Pinpoint the cell where the given text exists, returning its (x, y) midpoint coordinate. 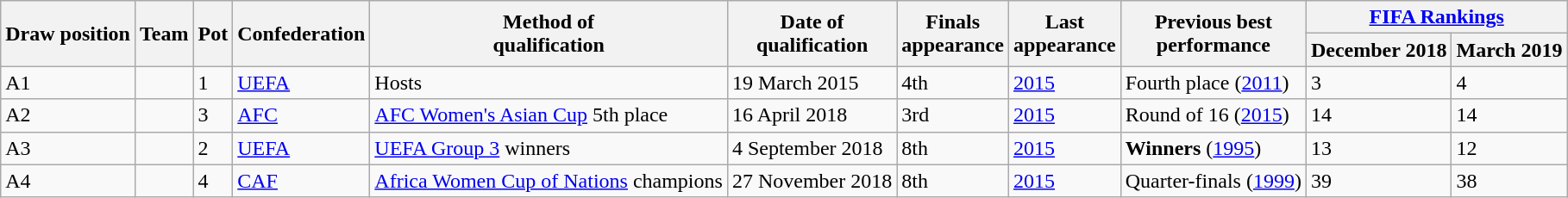
4 September 2018 (812, 148)
Confederation (302, 34)
Method ofqualification (549, 34)
19 March 2015 (812, 83)
FIFA Rankings (1437, 17)
UEFA Group 3 winners (549, 148)
Africa Women Cup of Nations champions (549, 181)
December 2018 (1378, 50)
Lastappearance (1065, 34)
Fourth place (2011) (1213, 83)
3rd (953, 115)
Date ofqualification (812, 34)
A1 (68, 83)
2 (213, 148)
16 April 2018 (812, 115)
Pot (213, 34)
38 (1509, 181)
39 (1378, 181)
1 (213, 83)
Round of 16 (2015) (1213, 115)
Draw position (68, 34)
March 2019 (1509, 50)
12 (1509, 148)
13 (1378, 148)
27 November 2018 (812, 181)
Previous bestperformance (1213, 34)
Quarter-finals (1999) (1213, 181)
Team (164, 34)
A2 (68, 115)
A4 (68, 181)
Winners (1995) (1213, 148)
Finalsappearance (953, 34)
AFC (302, 115)
Hosts (549, 83)
4th (953, 83)
CAF (302, 181)
A3 (68, 148)
AFC Women's Asian Cup 5th place (549, 115)
